Return the (x, y) coordinate for the center point of the cell that contains the specified text.  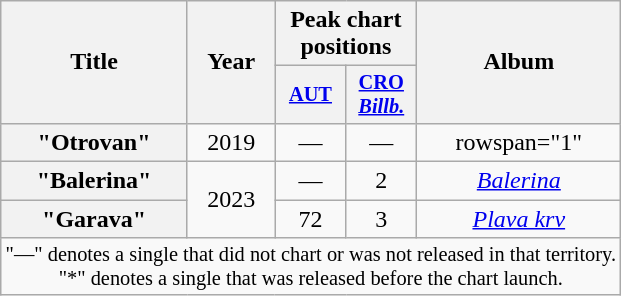
Album (519, 62)
2 (382, 181)
CROBillb. (382, 95)
"Garava" (94, 219)
2023 (231, 200)
"Otrovan" (94, 142)
Plava krv (519, 219)
Peak chart positions (346, 34)
3 (382, 219)
Balerina (519, 181)
72 (310, 219)
"—" denotes a single that did not chart or was not released in that territory."*" denotes a single that was released before the chart launch. (311, 267)
rowspan="1" (519, 142)
2019 (231, 142)
Year (231, 62)
Title (94, 62)
"Balerina" (94, 181)
AUT (310, 95)
